Detect which cell encompasses the target text, then output its [X, Y] center coordinate. 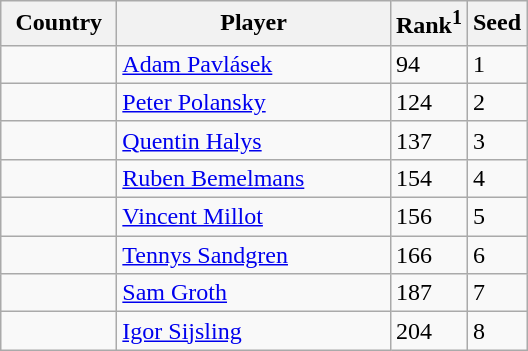
5 [496, 217]
7 [496, 293]
94 [428, 64]
187 [428, 293]
Seed [496, 24]
Player [254, 24]
Igor Sijsling [254, 331]
Ruben Bemelmans [254, 178]
Country [59, 24]
204 [428, 331]
Vincent Millot [254, 217]
Adam Pavlásek [254, 64]
Sam Groth [254, 293]
8 [496, 331]
6 [496, 255]
124 [428, 102]
Quentin Halys [254, 140]
2 [496, 102]
Tennys Sandgren [254, 255]
166 [428, 255]
156 [428, 217]
137 [428, 140]
1 [496, 64]
4 [496, 178]
Rank1 [428, 24]
154 [428, 178]
3 [496, 140]
Peter Polansky [254, 102]
